Return the (X, Y) coordinate for the center point of the cell that contains the specified text.  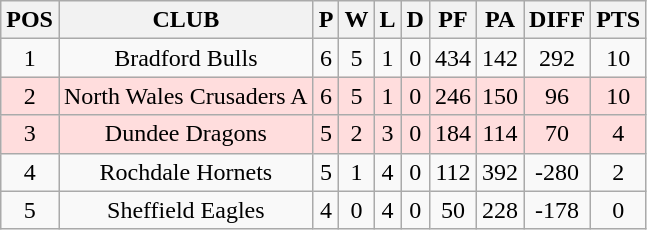
Dundee Dragons (186, 134)
Sheffield Eagles (186, 210)
150 (500, 96)
228 (500, 210)
112 (452, 172)
PTS (618, 20)
CLUB (186, 20)
114 (500, 134)
246 (452, 96)
-280 (558, 172)
292 (558, 58)
W (356, 20)
DIFF (558, 20)
North Wales Crusaders A (186, 96)
392 (500, 172)
Rochdale Hornets (186, 172)
PF (452, 20)
142 (500, 58)
D (415, 20)
Bradford Bulls (186, 58)
50 (452, 210)
96 (558, 96)
P (326, 20)
-178 (558, 210)
POS (30, 20)
L (388, 20)
PA (500, 20)
184 (452, 134)
70 (558, 134)
434 (452, 58)
